Scan for the cell matching the given text and deliver its [X, Y] coordinate at center. 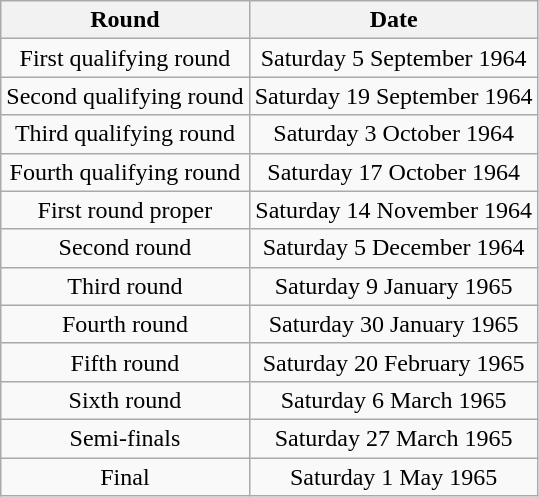
Final [125, 477]
Fourth qualifying round [125, 172]
Sixth round [125, 400]
Date [394, 20]
Saturday 30 January 1965 [394, 324]
Saturday 3 October 1964 [394, 134]
Saturday 5 December 1964 [394, 248]
Round [125, 20]
First round proper [125, 210]
Saturday 17 October 1964 [394, 172]
Saturday 5 September 1964 [394, 58]
Saturday 14 November 1964 [394, 210]
Second qualifying round [125, 96]
Saturday 20 February 1965 [394, 362]
Second round [125, 248]
Fourth round [125, 324]
Saturday 19 September 1964 [394, 96]
Third qualifying round [125, 134]
Third round [125, 286]
First qualifying round [125, 58]
Saturday 6 March 1965 [394, 400]
Semi-finals [125, 438]
Saturday 1 May 1965 [394, 477]
Saturday 9 January 1965 [394, 286]
Saturday 27 March 1965 [394, 438]
Fifth round [125, 362]
